Extract the [X, Y] coordinate from the center of the cell holding the provided text.  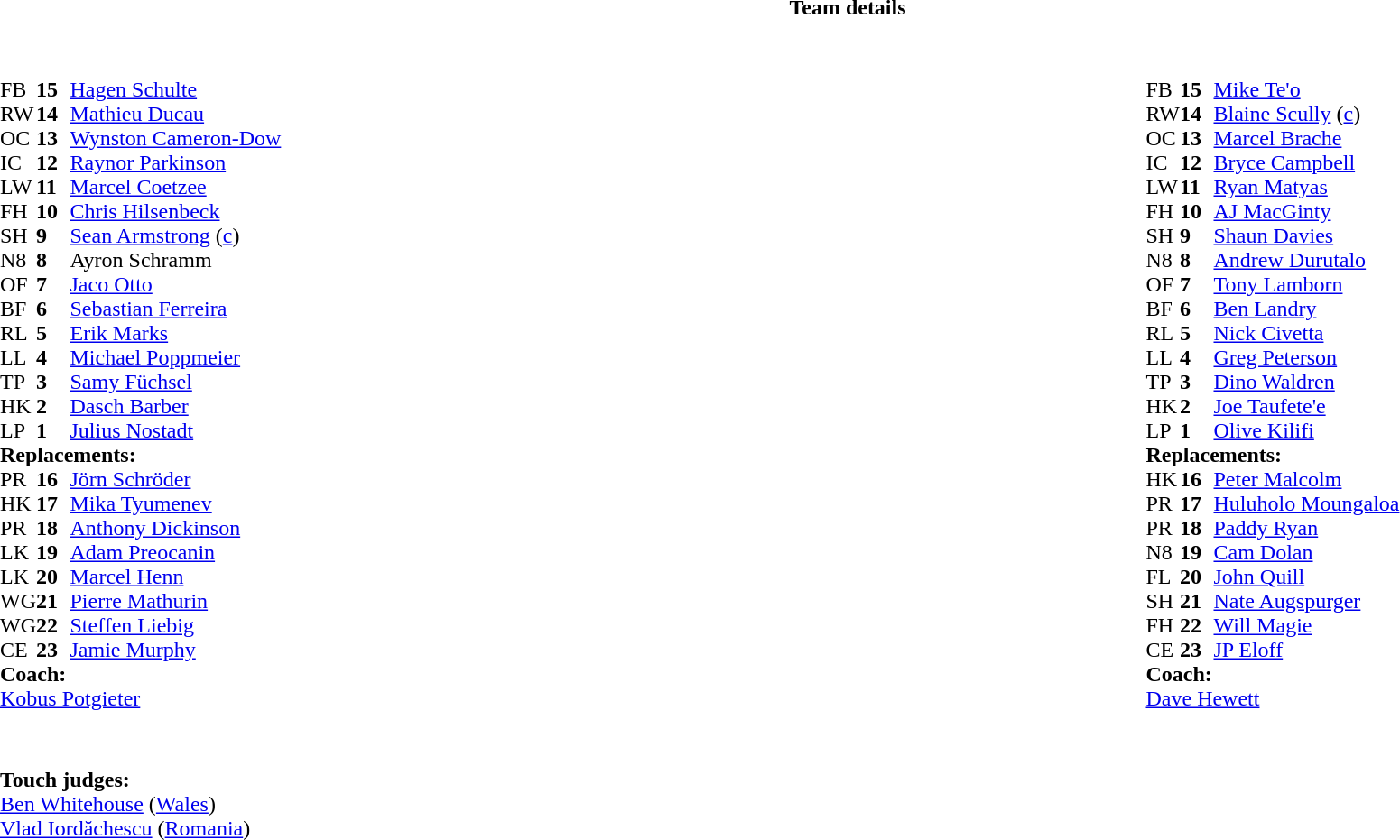
Blaine Scully (c) [1306, 114]
AJ MacGinty [1306, 211]
Ayron Schramm [175, 260]
Jaco Otto [175, 285]
Samy Füchsel [175, 383]
Steffen Liebig [175, 626]
Ben Landry [1306, 309]
Dave Hewett [1273, 698]
Paddy Ryan [1306, 529]
Jamie Murphy [175, 650]
Olive Kilifi [1306, 431]
Kobus Potgieter [141, 698]
Dasch Barber [175, 406]
Sean Armstrong (c) [175, 236]
Erik Marks [175, 334]
John Quill [1306, 577]
Mike Te'o [1306, 90]
Dino Waldren [1306, 383]
Nick Civetta [1306, 334]
JP Eloff [1306, 650]
Michael Poppmeier [175, 357]
Nate Augspurger [1306, 601]
Greg Peterson [1306, 357]
Wynston Cameron-Dow [175, 139]
Pierre Mathurin [175, 601]
Peter Malcolm [1306, 480]
Mathieu Ducau [175, 114]
Chris Hilsenbeck [175, 211]
Bryce Campbell [1306, 162]
Anthony Dickinson [175, 529]
Will Magie [1306, 626]
Shaun Davies [1306, 236]
Mika Tyumenev [175, 503]
Hagen Schulte [175, 90]
Andrew Durutalo [1306, 260]
Marcel Coetzee [175, 188]
Cam Dolan [1306, 552]
Jörn Schröder [175, 480]
Adam Preocanin [175, 552]
Ryan Matyas [1306, 188]
Huluholo Moungaloa [1306, 503]
Raynor Parkinson [175, 162]
Marcel Henn [175, 577]
Sebastian Ferreira [175, 309]
FL [1163, 577]
Marcel Brache [1306, 139]
Tony Lamborn [1306, 285]
Joe Taufete'e [1306, 406]
Julius Nostadt [175, 431]
